Determine the [X, Y] coordinate at the center of the cell enclosing the given text.  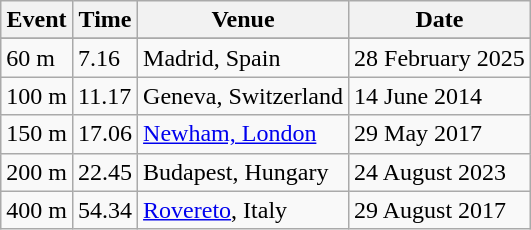
Newham, London [244, 134]
17.06 [104, 134]
Venue [244, 20]
Event [37, 20]
Madrid, Spain [244, 58]
11.17 [104, 96]
28 February 2025 [440, 58]
Date [440, 20]
60 m [37, 58]
200 m [37, 172]
Budapest, Hungary [244, 172]
14 June 2014 [440, 96]
29 August 2017 [440, 210]
150 m [37, 134]
54.34 [104, 210]
100 m [37, 96]
24 August 2023 [440, 172]
Geneva, Switzerland [244, 96]
22.45 [104, 172]
29 May 2017 [440, 134]
Rovereto, Italy [244, 210]
400 m [37, 210]
Time [104, 20]
7.16 [104, 58]
